Search for the cell housing the specified text and yield its [X, Y] center coordinate. 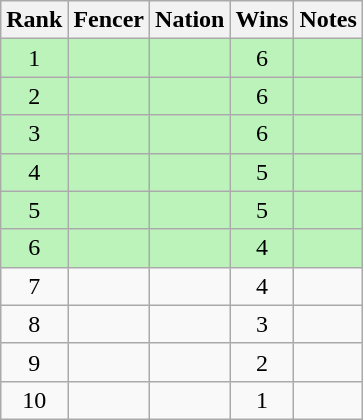
8 [34, 324]
Notes [328, 20]
Nation [190, 20]
9 [34, 362]
Wins [262, 20]
Rank [34, 20]
10 [34, 400]
7 [34, 286]
Fencer [109, 20]
